Search for the cell housing the specified text and yield its [x, y] center coordinate. 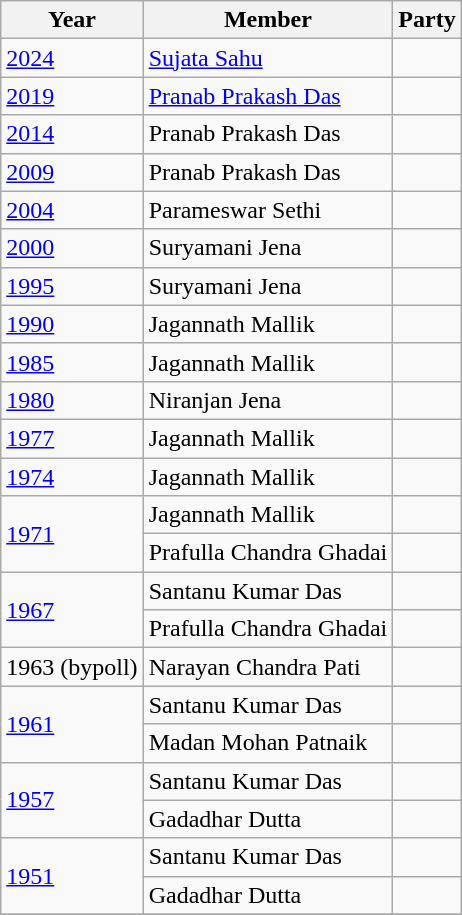
Madan Mohan Patnaik [268, 743]
1971 [72, 534]
1990 [72, 324]
1963 (bypoll) [72, 667]
Year [72, 20]
1951 [72, 876]
Party [427, 20]
1977 [72, 438]
1961 [72, 724]
1974 [72, 477]
Narayan Chandra Pati [268, 667]
Sujata Sahu [268, 58]
2024 [72, 58]
Parameswar Sethi [268, 210]
1995 [72, 286]
2019 [72, 96]
2004 [72, 210]
1985 [72, 362]
1967 [72, 610]
1957 [72, 800]
2009 [72, 172]
2000 [72, 248]
Niranjan Jena [268, 400]
1980 [72, 400]
Member [268, 20]
2014 [72, 134]
